From the cell containing the given text, extract its center point as [x, y] coordinate. 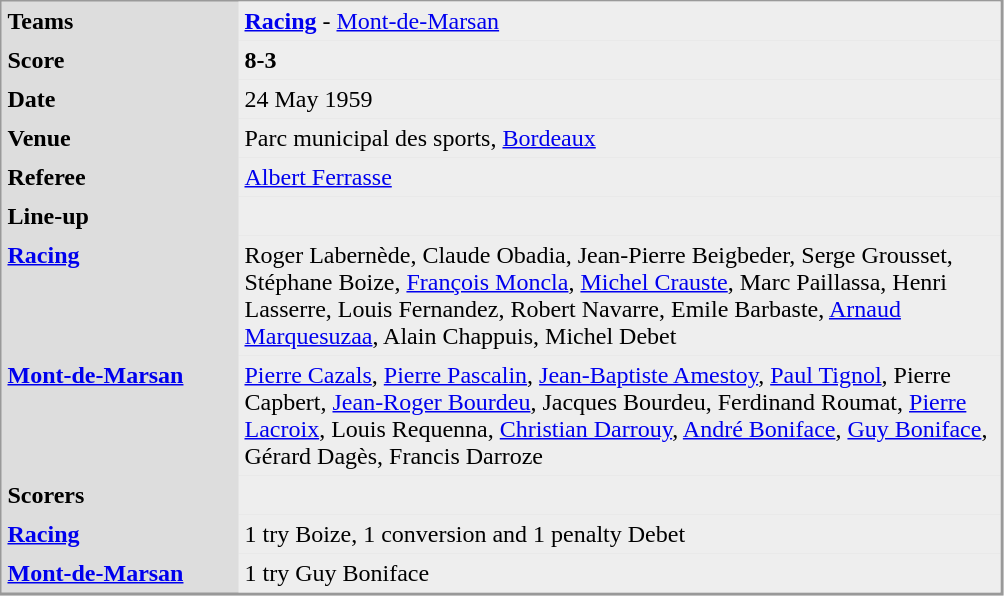
Teams [120, 22]
Venue [120, 138]
Date [120, 100]
Albert Ferrasse [619, 178]
Line-up [120, 216]
Racing - Mont-de-Marsan [619, 22]
Scorers [120, 496]
1 try Guy Boniface [619, 574]
24 May 1959 [619, 100]
1 try Boize, 1 conversion and 1 penalty Debet [619, 534]
8-3 [619, 60]
Referee [120, 178]
Parc municipal des sports, Bordeaux [619, 138]
Score [120, 60]
